Capture the cell that displays the provided text and extract its (x, y) central coordinate. 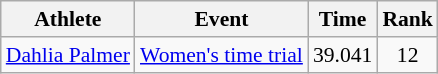
Rank (408, 19)
Time (342, 19)
39.041 (342, 55)
Women's time trial (222, 55)
Event (222, 19)
Dahlia Palmer (68, 55)
Athlete (68, 19)
12 (408, 55)
